Determine the (X, Y) coordinate at the center of the cell enclosing the given text.  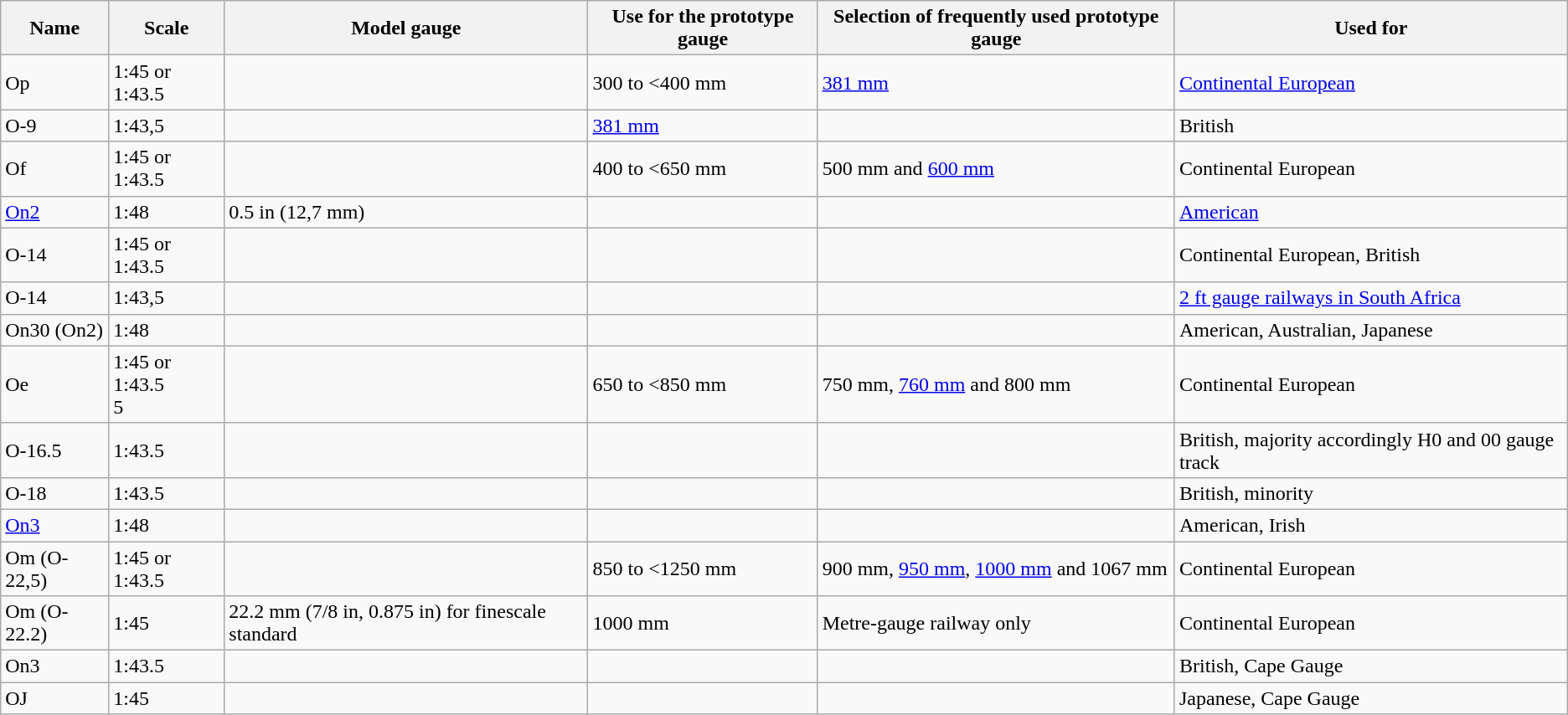
Used for (1370, 28)
Name (55, 28)
650 to <850 mm (703, 384)
Japanese, Cape Gauge (1370, 698)
O-18 (55, 493)
Use for the prototype gauge (703, 28)
Of (55, 169)
American, Australian, Japanese (1370, 330)
400 to <650 mm (703, 169)
0.5 in (12,7 mm) (406, 212)
British, minority (1370, 493)
Om (O-22,5) (55, 568)
British, majority accordingly H0 and 00 gauge track (1370, 450)
1:45 or 1:43.55 (167, 384)
OJ (55, 698)
Continental European, British (1370, 255)
1000 mm (703, 623)
Op (55, 82)
American, Irish (1370, 525)
O-9 (55, 126)
Metre-gauge railway only (996, 623)
Selection of frequently used prototype gauge (996, 28)
Model gauge (406, 28)
Oe (55, 384)
Scale (167, 28)
Om (O-22.2) (55, 623)
British (1370, 126)
22.2 mm (7/8 in, 0.875 in) for finescale standard (406, 623)
300 to <400 mm (703, 82)
850 to <1250 mm (703, 568)
American (1370, 212)
500 mm and 600 mm (996, 169)
On2 (55, 212)
On30 (On2) (55, 330)
2 ft gauge railways in South Africa (1370, 298)
British, Cape Gauge (1370, 666)
O-16.5 (55, 450)
750 mm, 760 mm and 800 mm (996, 384)
900 mm, 950 mm, 1000 mm and 1067 mm (996, 568)
